Scan for the cell matching the given text and deliver its (X, Y) coordinate at center. 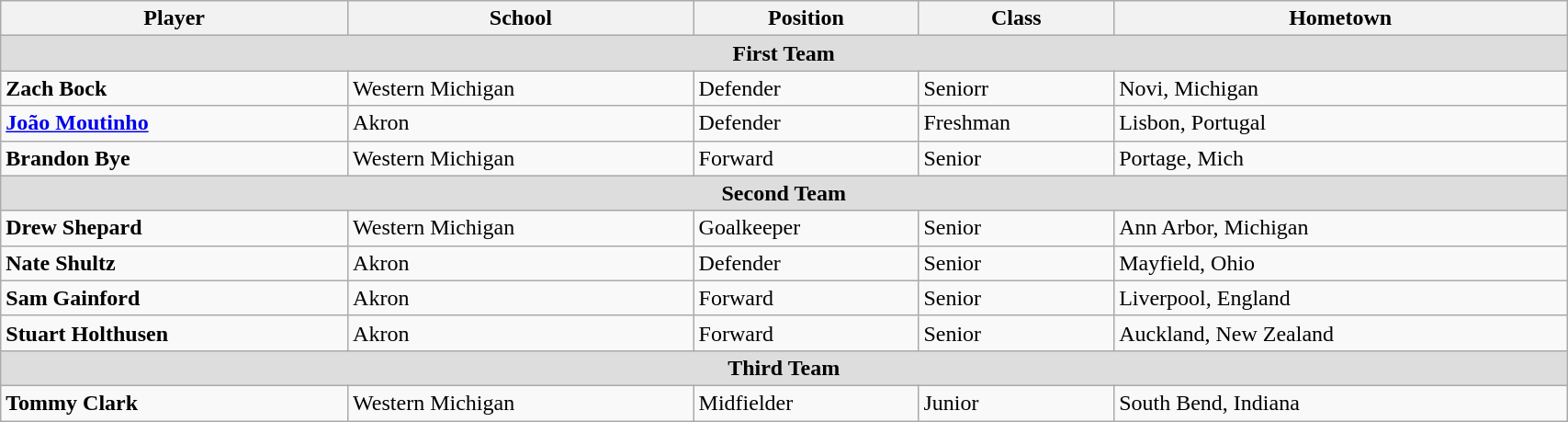
Tommy Clark (175, 403)
Second Team (784, 193)
João Moutinho (175, 123)
First Team (784, 53)
Player (175, 18)
South Bend, Indiana (1341, 403)
Seniorr (1016, 88)
Midfielder (807, 403)
Freshman (1016, 123)
Lisbon, Portugal (1341, 123)
Zach Bock (175, 88)
Liverpool, England (1341, 298)
Mayfield, Ohio (1341, 263)
Stuart Holthusen (175, 333)
Position (807, 18)
Class (1016, 18)
Brandon Bye (175, 158)
Drew Shepard (175, 228)
Portage, Mich (1341, 158)
Third Team (784, 368)
Goalkeeper (807, 228)
Sam Gainford (175, 298)
Hometown (1341, 18)
Auckland, New Zealand (1341, 333)
Ann Arbor, Michigan (1341, 228)
Novi, Michigan (1341, 88)
Nate Shultz (175, 263)
Junior (1016, 403)
School (521, 18)
